From the cell containing the given text, extract its center point as [X, Y] coordinate. 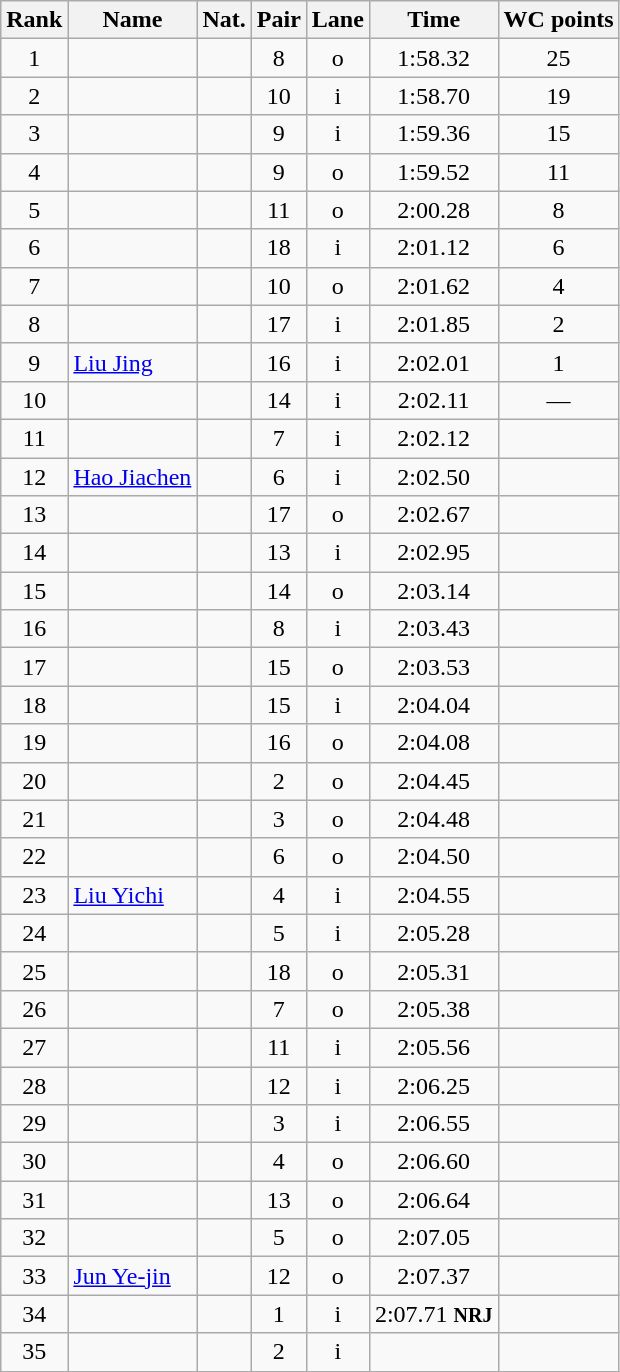
2:02.50 [434, 477]
2:04.50 [434, 857]
Name [132, 20]
2:04.04 [434, 705]
34 [34, 1314]
20 [34, 781]
Rank [34, 20]
2:03.14 [434, 591]
29 [34, 1124]
2:04.45 [434, 781]
Time [434, 20]
2:02.11 [434, 400]
22 [34, 857]
28 [34, 1085]
2:01.62 [434, 286]
23 [34, 895]
32 [34, 1238]
30 [34, 1162]
2:06.25 [434, 1085]
— [558, 400]
21 [34, 819]
Lane [338, 20]
2:04.08 [434, 743]
2:02.67 [434, 515]
2:04.48 [434, 819]
1:58.32 [434, 58]
2:05.31 [434, 971]
2:03.53 [434, 667]
2:02.95 [434, 553]
27 [34, 1047]
2:06.55 [434, 1124]
2:03.43 [434, 629]
2:02.01 [434, 362]
33 [34, 1276]
Pair [278, 20]
1:59.36 [434, 134]
Jun Ye-jin [132, 1276]
2:00.28 [434, 210]
Nat. [224, 20]
31 [34, 1200]
Hao Jiachen [132, 477]
2:01.85 [434, 324]
2:05.56 [434, 1047]
Liu Yichi [132, 895]
2:07.71 NRJ [434, 1314]
2:07.05 [434, 1238]
2:04.55 [434, 895]
Liu Jing [132, 362]
2:05.28 [434, 933]
1:59.52 [434, 172]
2:06.60 [434, 1162]
2:01.12 [434, 248]
WC points [558, 20]
24 [34, 933]
2:02.12 [434, 438]
35 [34, 1352]
1:58.70 [434, 96]
2:06.64 [434, 1200]
2:05.38 [434, 1009]
2:07.37 [434, 1276]
26 [34, 1009]
